Determine the (X, Y) coordinate at the center of the cell enclosing the given text.  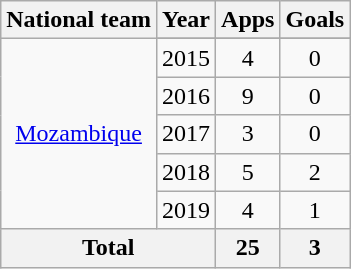
9 (248, 96)
Apps (248, 20)
Year (186, 20)
2017 (186, 134)
Goals (315, 20)
25 (248, 248)
2016 (186, 96)
Total (108, 248)
2019 (186, 210)
5 (248, 172)
2018 (186, 172)
2015 (186, 58)
National team (79, 20)
1 (315, 210)
Mozambique (79, 134)
2 (315, 172)
